Scan for the cell matching the given text and deliver its (X, Y) coordinate at center. 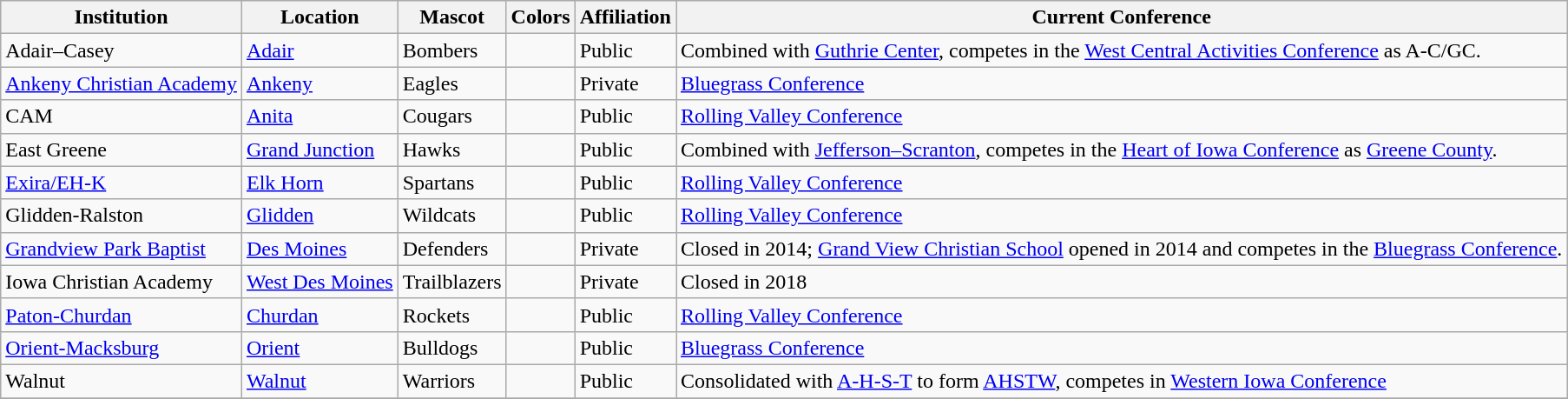
Iowa Christian Academy (122, 282)
Consolidated with A-H-S-T to form AHSTW, competes in Western Iowa Conference (1121, 381)
Exira/EH-K (122, 183)
Ankeny Christian Academy (122, 83)
Eagles (451, 83)
Des Moines (320, 249)
Spartans (451, 183)
Wildcats (451, 216)
East Greene (122, 150)
Warriors (451, 381)
Affiliation (625, 17)
Grand Junction (320, 150)
Trailblazers (451, 282)
Mascot (451, 17)
Bulldogs (451, 348)
CAM (122, 116)
Combined with Jefferson–Scranton, competes in the Heart of Iowa Conference as Greene County. (1121, 150)
Bombers (451, 50)
Orient (320, 348)
Paton-Churdan (122, 315)
Ankeny (320, 83)
Anita (320, 116)
Rockets (451, 315)
Cougars (451, 116)
Combined with Guthrie Center, competes in the West Central Activities Conference as A-C/GC. (1121, 50)
Location (320, 17)
Colors (540, 17)
Churdan (320, 315)
Glidden (320, 216)
Institution (122, 17)
Closed in 2014; Grand View Christian School opened in 2014 and competes in the Bluegrass Conference. (1121, 249)
Hawks (451, 150)
Grandview Park Baptist (122, 249)
Glidden-Ralston (122, 216)
Elk Horn (320, 183)
Adair–Casey (122, 50)
Adair (320, 50)
West Des Moines (320, 282)
Closed in 2018 (1121, 282)
Current Conference (1121, 17)
Defenders (451, 249)
Orient-Macksburg (122, 348)
